Detect which cell encompasses the target text, then output its (X, Y) center coordinate. 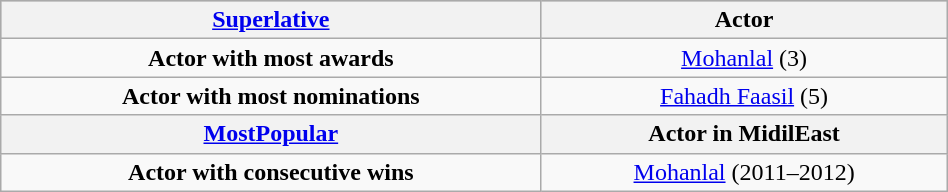
Superlative (271, 20)
Actor (744, 20)
Mohanlal (3) (744, 58)
MostPopular (271, 134)
Actor with most nominations (271, 96)
Fahadh Faasil (5) (744, 96)
Actor in MidilEast (744, 134)
Actor with most awards (271, 58)
Actor with consecutive wins (271, 172)
Mohanlal (2011–2012) (744, 172)
